For the text-containing cell, return its midpoint in [X, Y] coordinate format. 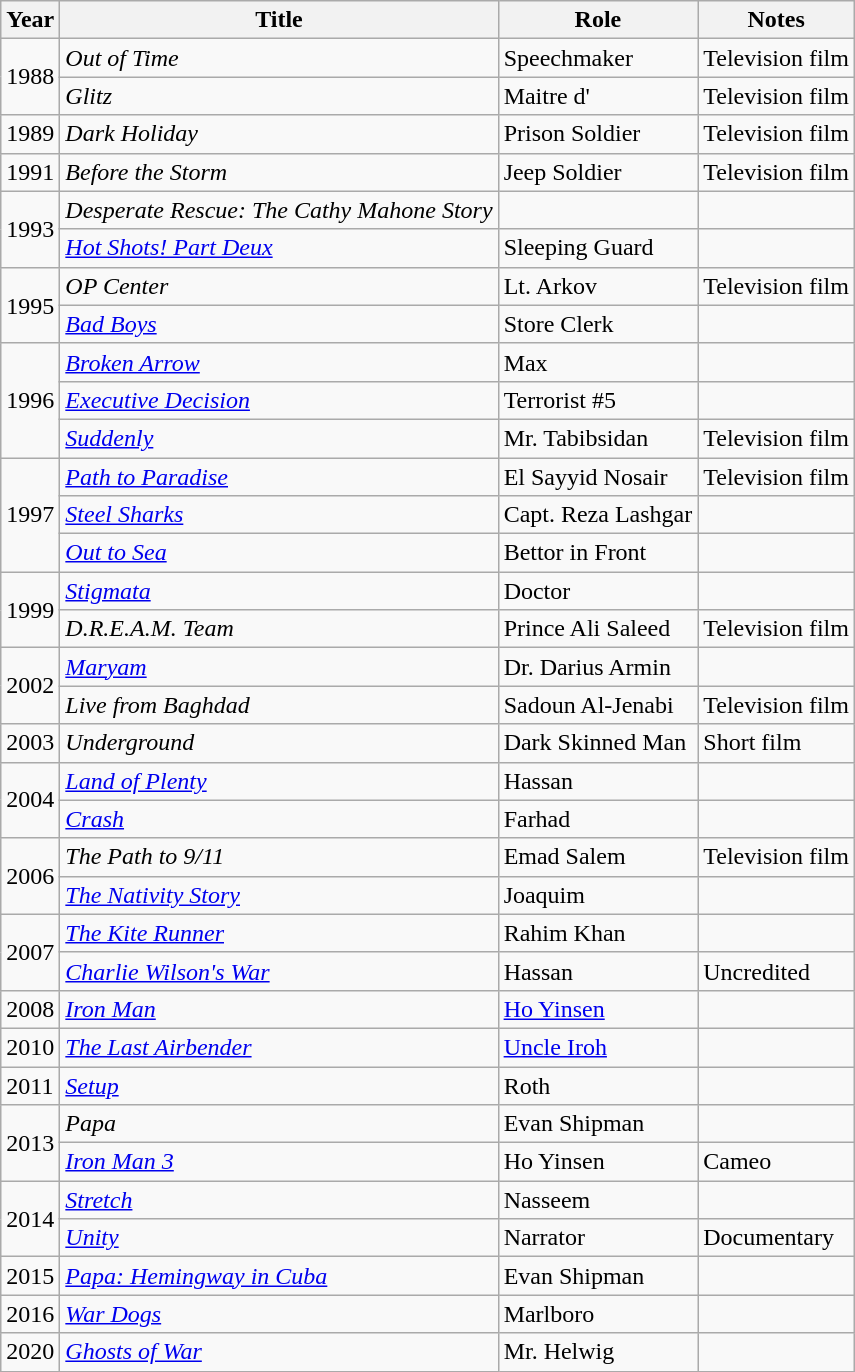
2011 [30, 1085]
Uncredited [776, 971]
2008 [30, 1009]
Crash [279, 819]
War Dogs [279, 1314]
Title [279, 20]
1999 [30, 610]
2014 [30, 1219]
Ghosts of War [279, 1352]
2002 [30, 686]
El Sayyid Nosair [598, 477]
The Last Airbender [279, 1047]
Uncle Iroh [598, 1047]
Terrorist #5 [598, 400]
Roth [598, 1085]
Bettor in Front [598, 553]
Hot Shots! Part Deux [279, 248]
Maryam [279, 667]
The Kite Runner [279, 933]
Path to Paradise [279, 477]
Before the Storm [279, 172]
Prison Soldier [598, 134]
Mr. Tabibsidan [598, 438]
Desperate Rescue: The Cathy Mahone Story [279, 210]
2003 [30, 743]
OP Center [279, 286]
Broken Arrow [279, 362]
Nasseem [598, 1200]
Iron Man [279, 1009]
Marlboro [598, 1314]
Iron Man 3 [279, 1162]
Live from Baghdad [279, 705]
2006 [30, 876]
Year [30, 20]
1993 [30, 229]
2020 [30, 1352]
1988 [30, 77]
Papa [279, 1124]
1989 [30, 134]
Dark Skinned Man [598, 743]
Cameo [776, 1162]
Suddenly [279, 438]
2010 [30, 1047]
Capt. Reza Lashgar [598, 515]
Role [598, 20]
Mr. Helwig [598, 1352]
Joaquim [598, 895]
Stigmata [279, 591]
1991 [30, 172]
Dark Holiday [279, 134]
Maitre d' [598, 96]
Charlie Wilson's War [279, 971]
2015 [30, 1276]
Store Clerk [598, 324]
Speechmaker [598, 58]
The Path to 9/11 [279, 857]
1997 [30, 515]
Land of Plenty [279, 781]
Setup [279, 1085]
Papa: Hemingway in Cuba [279, 1276]
2004 [30, 800]
Jeep Soldier [598, 172]
Short film [776, 743]
Stretch [279, 1200]
Out to Sea [279, 553]
2016 [30, 1314]
The Nativity Story [279, 895]
Lt. Arkov [598, 286]
Farhad [598, 819]
D.R.E.A.M. Team [279, 629]
Narrator [598, 1238]
Dr. Darius Armin [598, 667]
Sleeping Guard [598, 248]
Bad Boys [279, 324]
Documentary [776, 1238]
Executive Decision [279, 400]
Max [598, 362]
Prince Ali Saleed [598, 629]
Doctor [598, 591]
Sadoun Al-Jenabi [598, 705]
Steel Sharks [279, 515]
Notes [776, 20]
Underground [279, 743]
Rahim Khan [598, 933]
1996 [30, 400]
2013 [30, 1143]
Out of Time [279, 58]
2007 [30, 952]
Unity [279, 1238]
Emad Salem [598, 857]
1995 [30, 305]
Glitz [279, 96]
